Pinpoint the cell where the given text exists, returning its [x, y] midpoint coordinate. 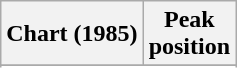
Peakposition [189, 34]
Chart (1985) [72, 34]
